Find where the given text appears and provide that cell's center as [X, Y] coordinate. 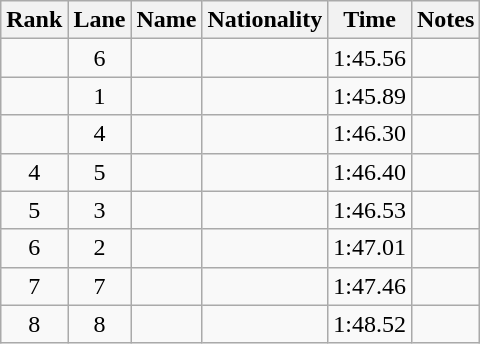
2 [100, 248]
1:46.40 [370, 172]
3 [100, 210]
Time [370, 20]
1:47.01 [370, 248]
1:46.53 [370, 210]
Name [166, 20]
Rank [34, 20]
Nationality [265, 20]
Notes [445, 20]
1:47.46 [370, 286]
1:45.56 [370, 58]
1:45.89 [370, 96]
Lane [100, 20]
1:48.52 [370, 324]
1 [100, 96]
1:46.30 [370, 134]
